Find where the given text appears and provide that cell's center as (x, y) coordinate. 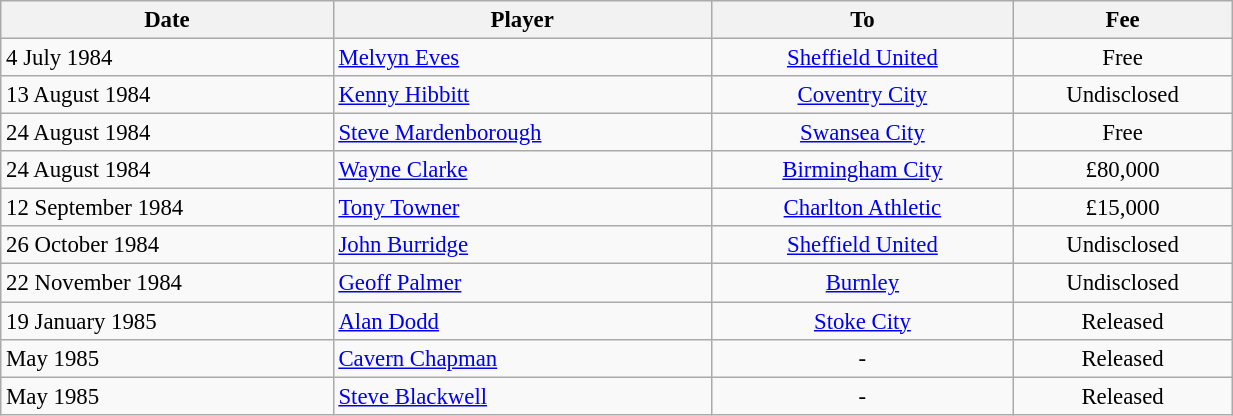
Wayne Clarke (522, 170)
Alan Dodd (522, 321)
4 July 1984 (167, 58)
Player (522, 20)
Birmingham City (862, 170)
Steve Mardenborough (522, 133)
To (862, 20)
Charlton Athletic (862, 208)
Melvyn Eves (522, 58)
Stoke City (862, 321)
Steve Blackwell (522, 396)
Burnley (862, 283)
£80,000 (1122, 170)
Swansea City (862, 133)
£15,000 (1122, 208)
12 September 1984 (167, 208)
Kenny Hibbitt (522, 95)
19 January 1985 (167, 321)
John Burridge (522, 245)
Date (167, 20)
22 November 1984 (167, 283)
13 August 1984 (167, 95)
Coventry City (862, 95)
Fee (1122, 20)
Geoff Palmer (522, 283)
26 October 1984 (167, 245)
Tony Towner (522, 208)
Cavern Chapman (522, 358)
